Find where the given text appears and provide that cell's center as [x, y] coordinate. 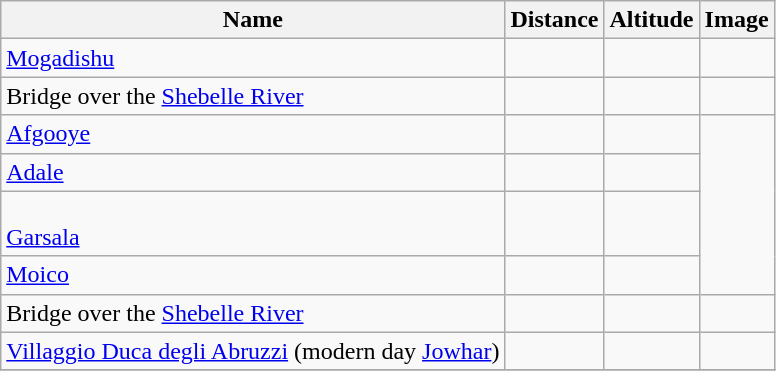
Mogadishu [253, 58]
Afgooye [253, 134]
Adale [253, 172]
Villaggio Duca degli Abruzzi (modern day Jowhar) [253, 351]
Distance [554, 20]
Image [736, 20]
Moico [253, 275]
Altitude [652, 20]
Name [253, 20]
Garsala [253, 224]
